Scan for the cell matching the given text and deliver its [X, Y] coordinate at center. 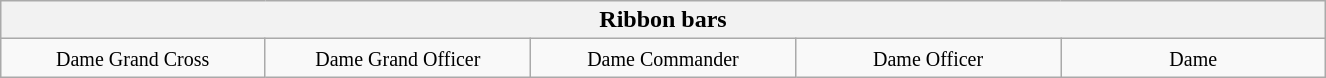
Dame Commander [662, 58]
Ribbon bars [663, 20]
Dame Grand Cross [132, 58]
Dame Grand Officer [398, 58]
Dame [1194, 58]
Dame Officer [928, 58]
